Find where the given text appears and provide that cell's center as (x, y) coordinate. 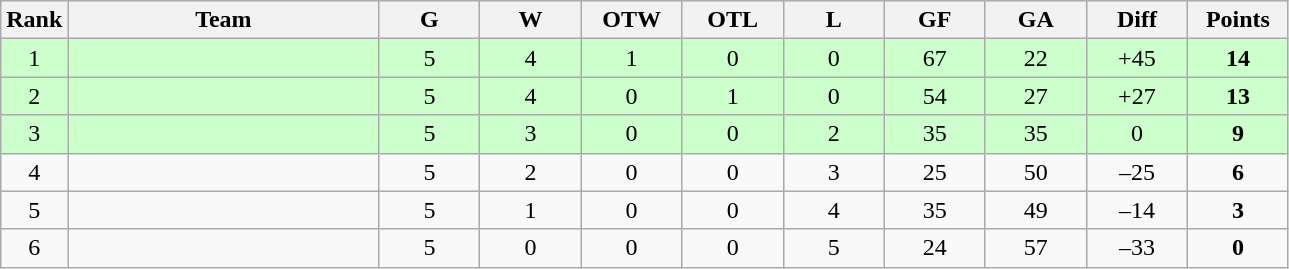
–33 (1136, 248)
Team (224, 20)
+27 (1136, 96)
54 (934, 96)
Rank (34, 20)
22 (1036, 58)
13 (1238, 96)
24 (934, 248)
OTL (732, 20)
57 (1036, 248)
GF (934, 20)
27 (1036, 96)
50 (1036, 172)
49 (1036, 210)
G (430, 20)
67 (934, 58)
GA (1036, 20)
–25 (1136, 172)
14 (1238, 58)
9 (1238, 134)
+45 (1136, 58)
L (834, 20)
W (530, 20)
Points (1238, 20)
OTW (632, 20)
Diff (1136, 20)
–14 (1136, 210)
25 (934, 172)
